Detect which cell encompasses the target text, then output its [x, y] center coordinate. 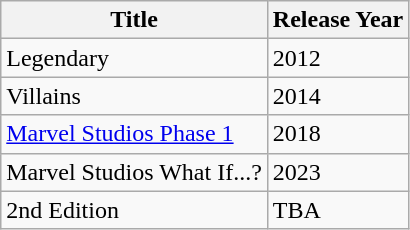
2018 [338, 134]
Title [134, 20]
2014 [338, 96]
2nd Edition [134, 210]
2023 [338, 172]
Legendary [134, 58]
Release Year [338, 20]
Villains [134, 96]
Marvel Studios Phase 1 [134, 134]
TBA [338, 210]
2012 [338, 58]
Marvel Studios What If...? [134, 172]
